For the text-containing cell, return its midpoint in (X, Y) coordinate format. 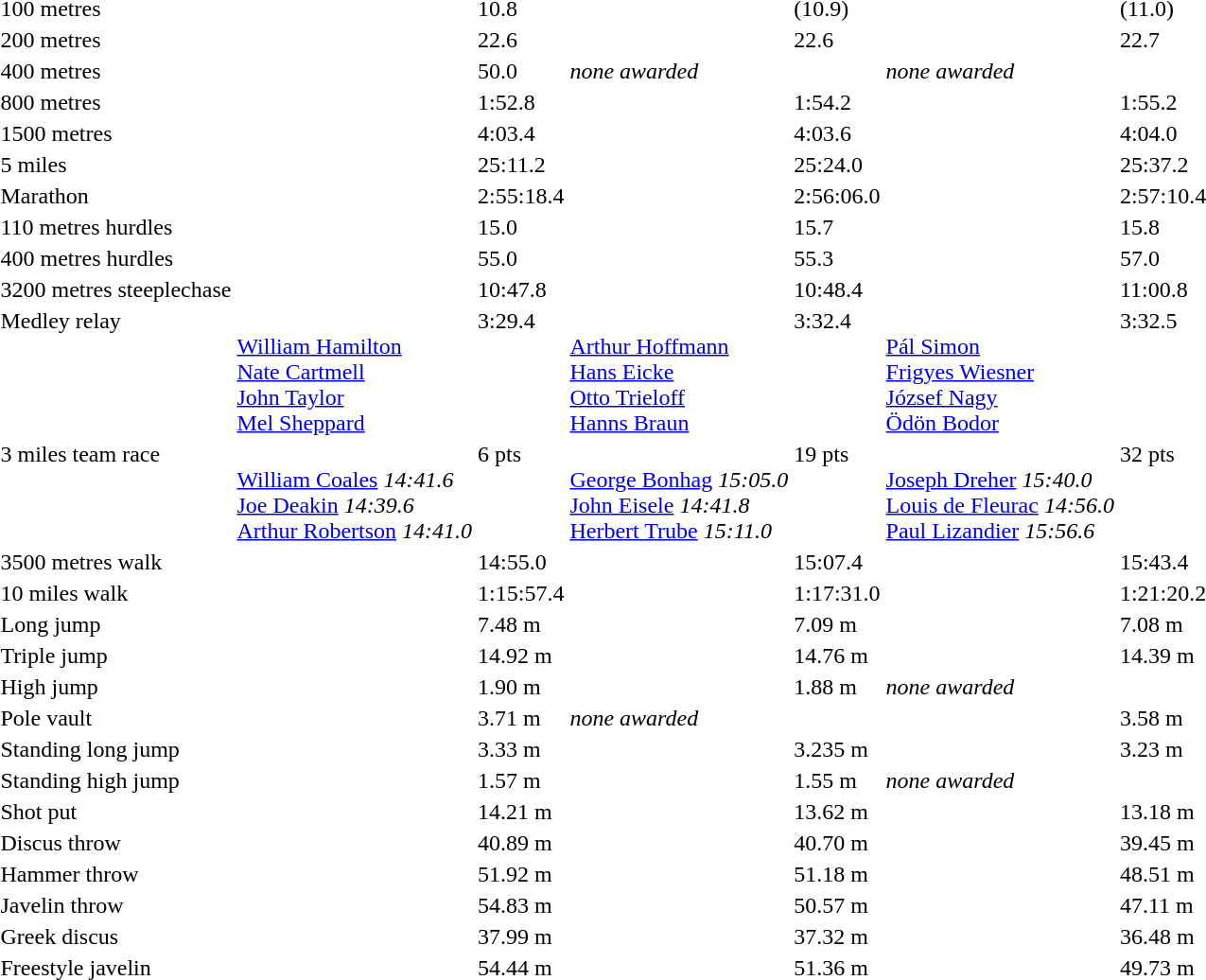
1.55 m (837, 780)
51.18 m (837, 874)
1.88 m (837, 687)
14.21 m (521, 812)
2:56:06.0 (837, 196)
6 pts (521, 492)
3.71 m (521, 718)
Arthur HoffmannHans EickeOtto TrieloffHanns Braun (679, 372)
William HamiltonNate CartmellJohn TaylorMel Sheppard (355, 372)
Pál SimonFrigyes WiesnerJózsef NagyÖdön Bodor (1000, 372)
13.62 m (837, 812)
1:15:57.4 (521, 593)
1:17:31.0 (837, 593)
1:52.8 (521, 102)
7.48 m (521, 624)
3.33 m (521, 749)
51.92 m (521, 874)
19 pts (837, 492)
14.76 m (837, 656)
4:03.4 (521, 133)
3:32.4 (837, 372)
3:29.4 (521, 372)
50.0 (521, 71)
10:48.4 (837, 289)
55.3 (837, 258)
15.7 (837, 227)
50.57 m (837, 905)
10:47.8 (521, 289)
15:07.4 (837, 562)
3.235 m (837, 749)
37.99 m (521, 936)
1:54.2 (837, 102)
54.83 m (521, 905)
7.09 m (837, 624)
40.89 m (521, 843)
37.32 m (837, 936)
25:24.0 (837, 165)
14:55.0 (521, 562)
2:55:18.4 (521, 196)
25:11.2 (521, 165)
Joseph Dreher 15:40.0Louis de Fleurac 14:56.0Paul Lizandier 15:56.6 (1000, 492)
1.90 m (521, 687)
14.92 m (521, 656)
40.70 m (837, 843)
1.57 m (521, 780)
15.0 (521, 227)
George Bonhag 15:05.0John Eisele 14:41.8Herbert Trube 15:11.0 (679, 492)
4:03.6 (837, 133)
55.0 (521, 258)
William Coales 14:41.6Joe Deakin 14:39.6Arthur Robertson 14:41.0 (355, 492)
